Detect which cell encompasses the target text, then output its [X, Y] center coordinate. 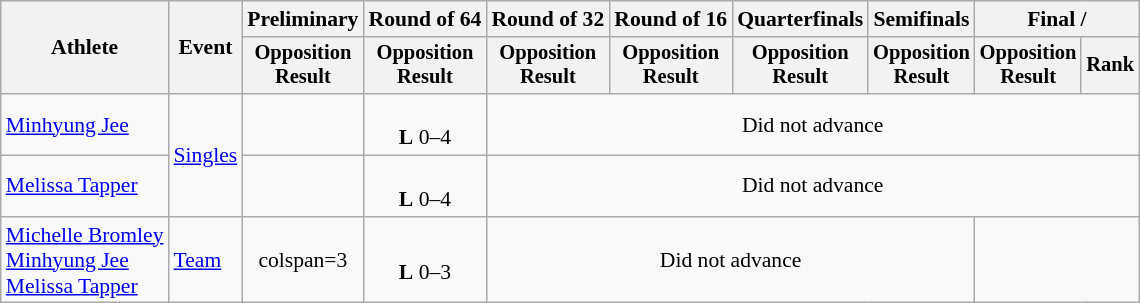
Quarterfinals [800, 19]
Event [206, 48]
Melissa Tapper [85, 186]
Round of 16 [670, 19]
Round of 32 [548, 19]
Minhyung Jee [85, 124]
Rank [1110, 66]
Round of 64 [424, 19]
Athlete [85, 48]
Preliminary [302, 19]
Singles [206, 155]
Semifinals [922, 19]
Final / [1057, 19]
